Find where the given text appears and provide that cell's center as [x, y] coordinate. 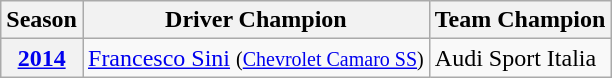
2014 [42, 58]
Driver Champion [256, 20]
Audi Sport Italia [520, 58]
Francesco Sini (Chevrolet Camaro SS) [256, 58]
Team Champion [520, 20]
Season [42, 20]
